Return [x, y] of the center of cell containing provided text 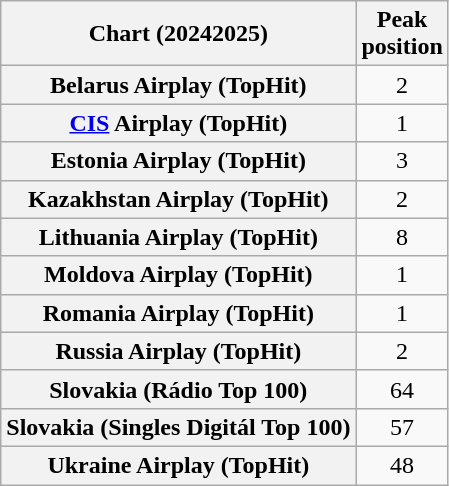
64 [402, 389]
Ukraine Airplay (TopHit) [178, 465]
Slovakia (Rádio Top 100) [178, 389]
Slovakia (Singles Digitál Top 100) [178, 427]
Kazakhstan Airplay (TopHit) [178, 199]
Moldova Airplay (TopHit) [178, 275]
Belarus Airplay (TopHit) [178, 85]
8 [402, 237]
Russia Airplay (TopHit) [178, 351]
Chart (20242025) [178, 34]
57 [402, 427]
Romania Airplay (TopHit) [178, 313]
CIS Airplay (TopHit) [178, 123]
48 [402, 465]
Lithuania Airplay (TopHit) [178, 237]
Estonia Airplay (TopHit) [178, 161]
3 [402, 161]
Peakposition [402, 34]
